Scan for the cell matching the given text and deliver its [x, y] coordinate at center. 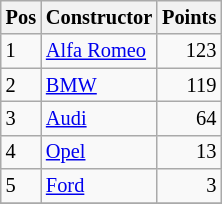
123 [189, 51]
Constructor [99, 17]
1 [21, 51]
119 [189, 85]
Audi [99, 118]
13 [189, 152]
Alfa Romeo [99, 51]
2 [21, 85]
Ford [99, 186]
Pos [21, 17]
Opel [99, 152]
Points [189, 17]
64 [189, 118]
4 [21, 152]
BMW [99, 85]
5 [21, 186]
